Detect which cell encompasses the target text, then output its (x, y) center coordinate. 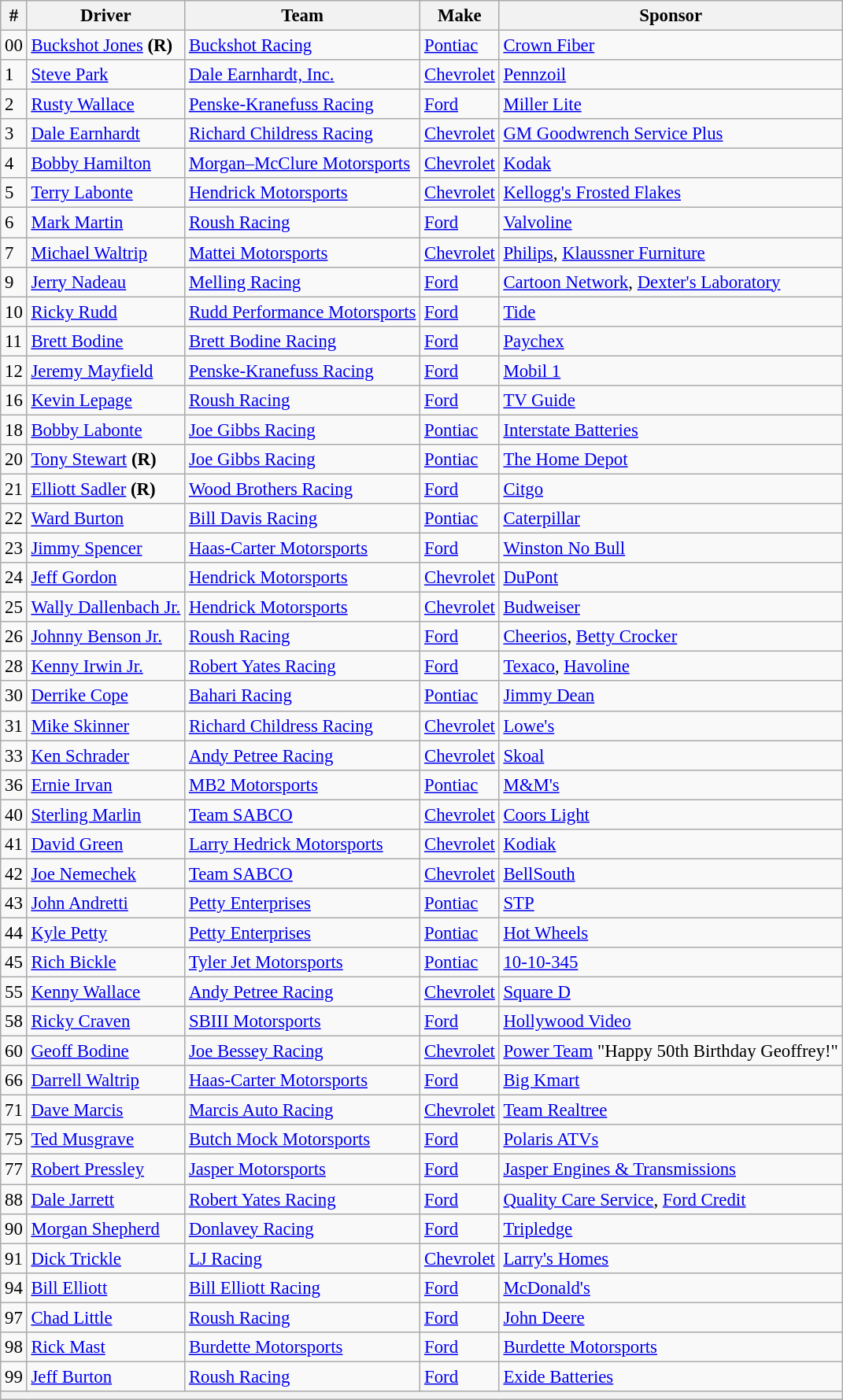
Marcis Auto Racing (302, 1110)
Ken Schrader (105, 755)
Larry's Homes (671, 1258)
Jerry Nadeau (105, 282)
Make (460, 16)
60 (14, 1051)
Tide (671, 312)
Sponsor (671, 16)
97 (14, 1317)
6 (14, 223)
Rick Mast (105, 1347)
Hot Wheels (671, 933)
Joe Nemechek (105, 874)
Mike Skinner (105, 726)
Team (302, 16)
28 (14, 667)
Power Team "Happy 50th Birthday Geoffrey!" (671, 1051)
Johnny Benson Jr. (105, 637)
Tripledge (671, 1228)
Buckshot Racing (302, 46)
25 (14, 608)
Square D (671, 992)
Kyle Petty (105, 933)
Kenny Wallace (105, 992)
Morgan–McClure Motorsports (302, 164)
Dick Trickle (105, 1258)
30 (14, 696)
Dale Jarrett (105, 1199)
Sterling Marlin (105, 815)
Steve Park (105, 75)
Buckshot Jones (R) (105, 46)
Melling Racing (302, 282)
DuPont (671, 578)
Ricky Rudd (105, 312)
Brett Bodine (105, 341)
23 (14, 549)
Budweiser (671, 608)
Mobil 1 (671, 371)
Texaco, Havoline (671, 667)
BellSouth (671, 874)
Jasper Motorsports (302, 1169)
Kenny Irwin Jr. (105, 667)
Jimmy Dean (671, 696)
Citgo (671, 489)
Paychex (671, 341)
33 (14, 755)
Kodiak (671, 844)
Morgan Shepherd (105, 1228)
Larry Hedrick Motorsports (302, 844)
26 (14, 637)
24 (14, 578)
SBIII Motorsports (302, 1021)
1 (14, 75)
Crown Fiber (671, 46)
Cheerios, Betty Crocker (671, 637)
55 (14, 992)
Winston No Bull (671, 549)
John Andretti (105, 903)
Dale Earnhardt, Inc. (302, 75)
Coors Light (671, 815)
Brett Bodine Racing (302, 341)
Bobby Labonte (105, 430)
75 (14, 1140)
Philips, Klaussner Furniture (671, 253)
Dave Marcis (105, 1110)
18 (14, 430)
Ward Burton (105, 519)
43 (14, 903)
Tony Stewart (R) (105, 460)
Pennzoil (671, 75)
Mattei Motorsports (302, 253)
Rich Bickle (105, 962)
Rusty Wallace (105, 105)
22 (14, 519)
Terry Labonte (105, 193)
John Deere (671, 1317)
Hollywood Video (671, 1021)
STP (671, 903)
Ernie Irvan (105, 785)
Chad Little (105, 1317)
Mark Martin (105, 223)
Tyler Jet Motorsports (302, 962)
45 (14, 962)
Kellogg's Frosted Flakes (671, 193)
Jasper Engines & Transmissions (671, 1169)
Skoal (671, 755)
Kevin Lepage (105, 401)
Team Realtree (671, 1110)
77 (14, 1169)
Interstate Batteries (671, 430)
Miller Lite (671, 105)
Bobby Hamilton (105, 164)
Ricky Craven (105, 1021)
Big Kmart (671, 1080)
9 (14, 282)
Bill Elliott Racing (302, 1287)
Bill Elliott (105, 1287)
10-10-345 (671, 962)
2 (14, 105)
MB2 Motorsports (302, 785)
M&M's (671, 785)
90 (14, 1228)
10 (14, 312)
20 (14, 460)
7 (14, 253)
Driver (105, 16)
98 (14, 1347)
16 (14, 401)
94 (14, 1287)
31 (14, 726)
66 (14, 1080)
44 (14, 933)
McDonald's (671, 1287)
Polaris ATVs (671, 1140)
Jeremy Mayfield (105, 371)
Bill Davis Racing (302, 519)
Darrell Waltrip (105, 1080)
LJ Racing (302, 1258)
# (14, 16)
58 (14, 1021)
99 (14, 1376)
Valvoline (671, 223)
71 (14, 1110)
Cartoon Network, Dexter's Laboratory (671, 282)
Joe Bessey Racing (302, 1051)
Lowe's (671, 726)
5 (14, 193)
42 (14, 874)
Dale Earnhardt (105, 134)
91 (14, 1258)
Derrike Cope (105, 696)
Ted Musgrave (105, 1140)
88 (14, 1199)
Wood Brothers Racing (302, 489)
12 (14, 371)
Michael Waltrip (105, 253)
GM Goodwrench Service Plus (671, 134)
Exide Batteries (671, 1376)
Jeff Burton (105, 1376)
Donlavey Racing (302, 1228)
3 (14, 134)
Kodak (671, 164)
Jeff Gordon (105, 578)
4 (14, 164)
Rudd Performance Motorsports (302, 312)
40 (14, 815)
36 (14, 785)
Jimmy Spencer (105, 549)
Butch Mock Motorsports (302, 1140)
21 (14, 489)
Bahari Racing (302, 696)
David Green (105, 844)
Caterpillar (671, 519)
41 (14, 844)
Quality Care Service, Ford Credit (671, 1199)
11 (14, 341)
Wally Dallenbach Jr. (105, 608)
The Home Depot (671, 460)
00 (14, 46)
Geoff Bodine (105, 1051)
Robert Pressley (105, 1169)
Elliott Sadler (R) (105, 489)
TV Guide (671, 401)
